For the text-containing cell, return its midpoint in (x, y) coordinate format. 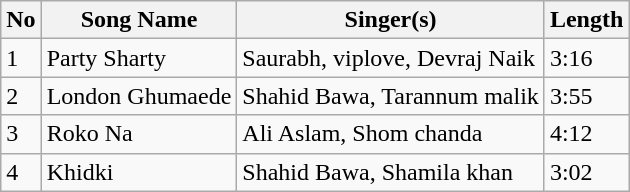
3:55 (586, 96)
4 (21, 172)
4:12 (586, 134)
London Ghumaede (139, 96)
Length (586, 20)
3:16 (586, 58)
Shahid Bawa, Tarannum malik (391, 96)
Song Name (139, 20)
Roko Na (139, 134)
1 (21, 58)
Saurabh, viplove, Devraj Naik (391, 58)
2 (21, 96)
Khidki (139, 172)
Party Sharty (139, 58)
3 (21, 134)
No (21, 20)
Shahid Bawa, Shamila khan (391, 172)
Ali Aslam, Shom chanda (391, 134)
3:02 (586, 172)
Singer(s) (391, 20)
